Scan for the cell matching the given text and deliver its (x, y) coordinate at center. 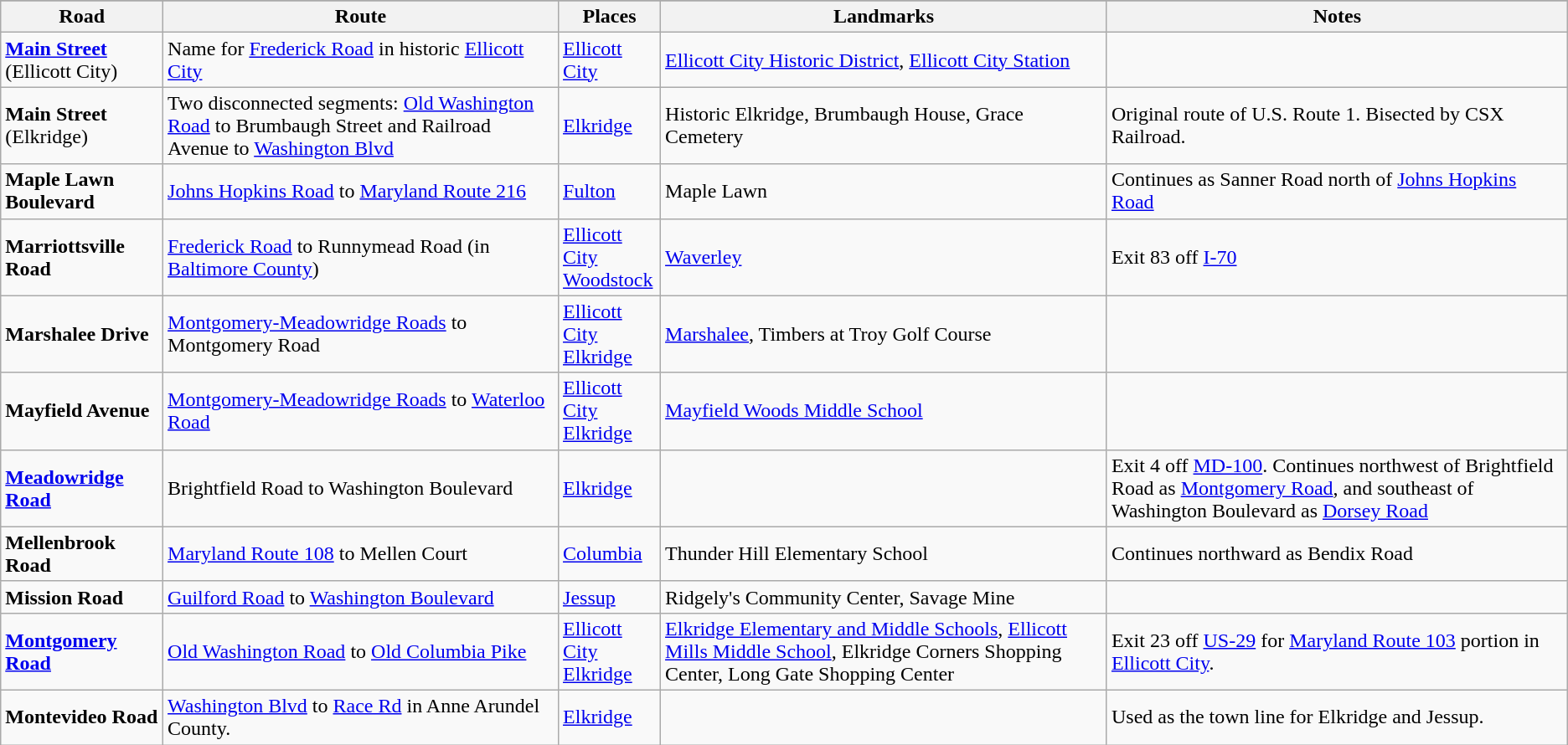
Columbia (610, 554)
Places (610, 17)
Notes (1337, 17)
Continues as Sanner Road north of Johns Hopkins Road (1337, 191)
Main Street (Ellicott City) (82, 60)
Old Washington Road to Old Columbia Pike (361, 651)
Continues northward as Bendix Road (1337, 554)
Ellicott CityWoodstock (610, 257)
Exit 4 off MD-100. Continues northwest of Brightfield Road as Montgomery Road, and southeast of Washington Boulevard as Dorsey Road (1337, 488)
Montevideo Road (82, 717)
Marshalee Drive (82, 334)
Waverley (885, 257)
Fulton (610, 191)
Johns Hopkins Road to Maryland Route 216 (361, 191)
Main Street (Elkridge) (82, 126)
Maple Lawn Boulevard (82, 191)
Frederick Road to Runnymead Road (in Baltimore County) (361, 257)
Mellenbrook Road (82, 554)
Name for Frederick Road in historic Ellicott City (361, 60)
Montgomery Road (82, 651)
Exit 23 off US-29 for Maryland Route 103 portion in Ellicott City. (1337, 651)
Ellicott City Historic District, Ellicott City Station (885, 60)
Route (361, 17)
Maple Lawn (885, 191)
Maryland Route 108 to Mellen Court (361, 554)
Mayfield Avenue (82, 411)
Used as the town line for Elkridge and Jessup. (1337, 717)
Marshalee, Timbers at Troy Golf Course (885, 334)
Montgomery-Meadowridge Roads to Waterloo Road (361, 411)
Washington Blvd to Race Rd in Anne Arundel County. (361, 717)
Mission Road (82, 597)
Montgomery-Meadowridge Roads to Montgomery Road (361, 334)
Original route of U.S. Route 1. Bisected by CSX Railroad. (1337, 126)
Two disconnected segments: Old Washington Road to Brumbaugh Street and Railroad Avenue to Washington Blvd (361, 126)
Brightfield Road to Washington Boulevard (361, 488)
Road (82, 17)
Marriottsville Road (82, 257)
Thunder Hill Elementary School (885, 554)
Guilford Road to Washington Boulevard (361, 597)
Exit 83 off I-70 (1337, 257)
Ridgely's Community Center, Savage Mine (885, 597)
Mayfield Woods Middle School (885, 411)
Historic Elkridge, Brumbaugh House, Grace Cemetery (885, 126)
Ellicott City (610, 60)
Jessup (610, 597)
Elkridge Elementary and Middle Schools, Ellicott Mills Middle School, Elkridge Corners Shopping Center, Long Gate Shopping Center (885, 651)
Meadowridge Road (82, 488)
Landmarks (885, 17)
